Extract the [x, y] coordinate from the center of the cell holding the provided text.  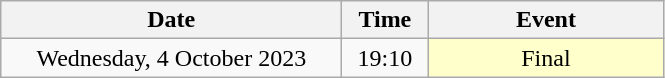
Final [546, 58]
19:10 [385, 58]
Time [385, 20]
Event [546, 20]
Wednesday, 4 October 2023 [172, 58]
Date [172, 20]
